Search for the cell housing the specified text and yield its [x, y] center coordinate. 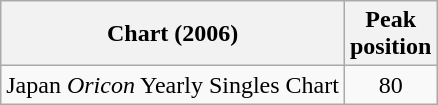
80 [390, 85]
Peakposition [390, 34]
Japan Oricon Yearly Singles Chart [173, 85]
Chart (2006) [173, 34]
